For the text-containing cell, return its midpoint in [x, y] coordinate format. 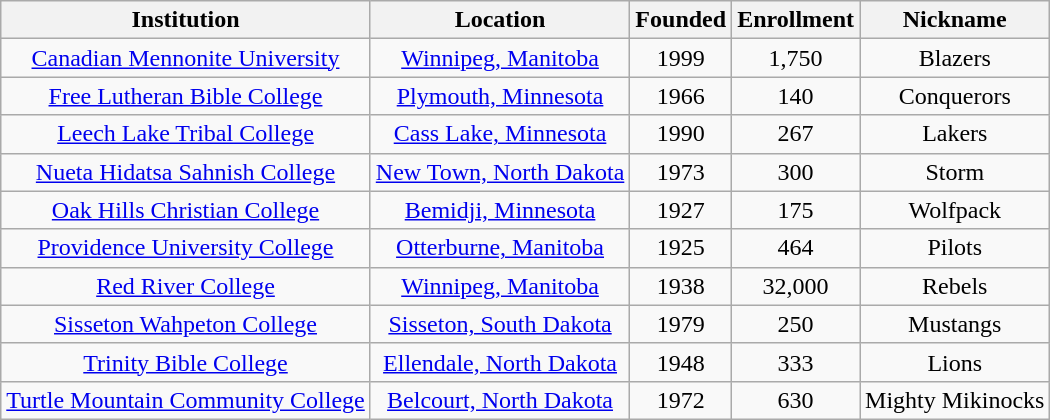
Lakers [955, 134]
267 [796, 134]
Institution [186, 20]
1,750 [796, 58]
1979 [681, 324]
140 [796, 96]
1973 [681, 172]
Bemidji, Minnesota [500, 210]
Nueta Hidatsa Sahnish College [186, 172]
Founded [681, 20]
250 [796, 324]
Sisseton, South Dakota [500, 324]
Trinity Bible College [186, 362]
1925 [681, 248]
Storm [955, 172]
Leech Lake Tribal College [186, 134]
1990 [681, 134]
Sisseton Wahpeton College [186, 324]
Belcourt, North Dakota [500, 400]
Turtle Mountain Community College [186, 400]
32,000 [796, 286]
Mighty Mikinocks [955, 400]
1948 [681, 362]
630 [796, 400]
Otterburne, Manitoba [500, 248]
Red River College [186, 286]
464 [796, 248]
1999 [681, 58]
1966 [681, 96]
Cass Lake, Minnesota [500, 134]
Lions [955, 362]
Ellendale, North Dakota [500, 362]
Mustangs [955, 324]
Blazers [955, 58]
1972 [681, 400]
Location [500, 20]
300 [796, 172]
Nickname [955, 20]
333 [796, 362]
Rebels [955, 286]
Wolfpack [955, 210]
Conquerors [955, 96]
Canadian Mennonite University [186, 58]
Plymouth, Minnesota [500, 96]
1927 [681, 210]
Free Lutheran Bible College [186, 96]
Oak Hills Christian College [186, 210]
Pilots [955, 248]
1938 [681, 286]
New Town, North Dakota [500, 172]
Providence University College [186, 248]
175 [796, 210]
Enrollment [796, 20]
